Detect which cell encompasses the target text, then output its [X, Y] center coordinate. 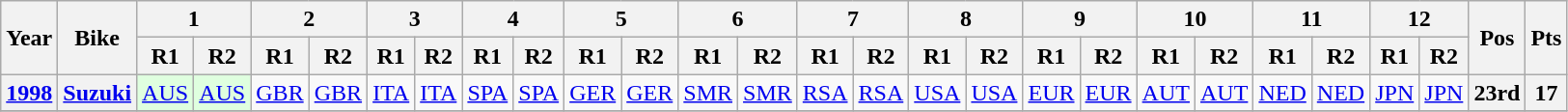
Suzuki [97, 93]
Year [29, 38]
7 [853, 19]
4 [513, 19]
2 [309, 19]
1998 [29, 93]
6 [738, 19]
Pts [1546, 38]
17 [1546, 93]
12 [1419, 19]
10 [1195, 19]
8 [966, 19]
Bike [97, 38]
Pos [1498, 38]
3 [415, 19]
23rd [1498, 93]
5 [621, 19]
11 [1312, 19]
1 [194, 19]
9 [1080, 19]
